Output the [X, Y] coordinate of the center of the cell containing the given text.  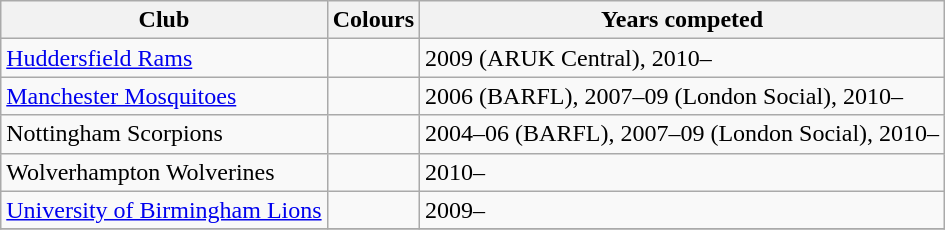
University of Birmingham Lions [164, 210]
2006 (BARFL), 2007–09 (London Social), 2010– [682, 96]
Manchester Mosquitoes [164, 96]
2004–06 (BARFL), 2007–09 (London Social), 2010– [682, 134]
2010– [682, 172]
Huddersfield Rams [164, 58]
2009 (ARUK Central), 2010– [682, 58]
2009– [682, 210]
Club [164, 20]
Nottingham Scorpions [164, 134]
Wolverhampton Wolverines [164, 172]
Years competed [682, 20]
Colours [373, 20]
